Extract the (X, Y) coordinate from the center of the cell holding the provided text.  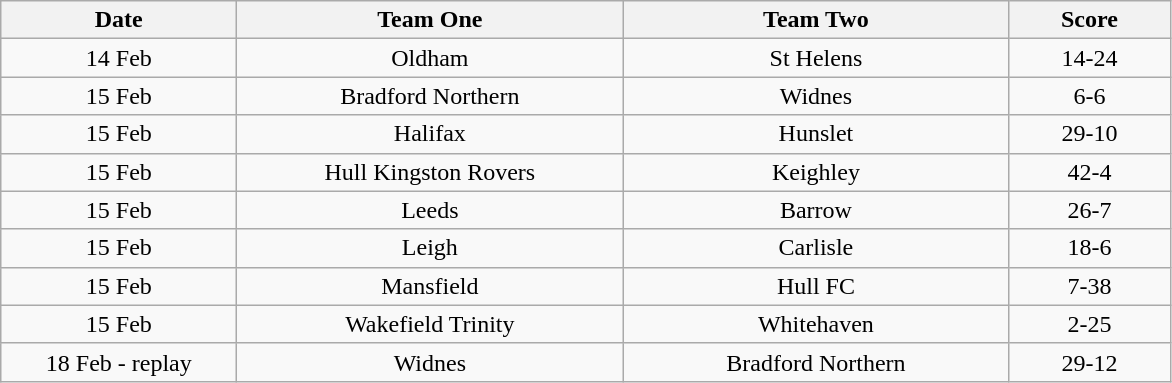
Date (119, 20)
St Helens (816, 58)
Whitehaven (816, 324)
Mansfield (430, 286)
Leeds (430, 210)
18 Feb - replay (119, 362)
Barrow (816, 210)
26-7 (1090, 210)
Oldham (430, 58)
6-6 (1090, 96)
Team Two (816, 20)
Hull Kingston Rovers (430, 172)
2-25 (1090, 324)
29-10 (1090, 134)
Hull FC (816, 286)
14 Feb (119, 58)
18-6 (1090, 248)
Score (1090, 20)
Leigh (430, 248)
Halifax (430, 134)
Wakefield Trinity (430, 324)
14-24 (1090, 58)
Keighley (816, 172)
42-4 (1090, 172)
7-38 (1090, 286)
29-12 (1090, 362)
Carlisle (816, 248)
Hunslet (816, 134)
Team One (430, 20)
